Extract the (x, y) coordinate from the center of the cell holding the provided text.  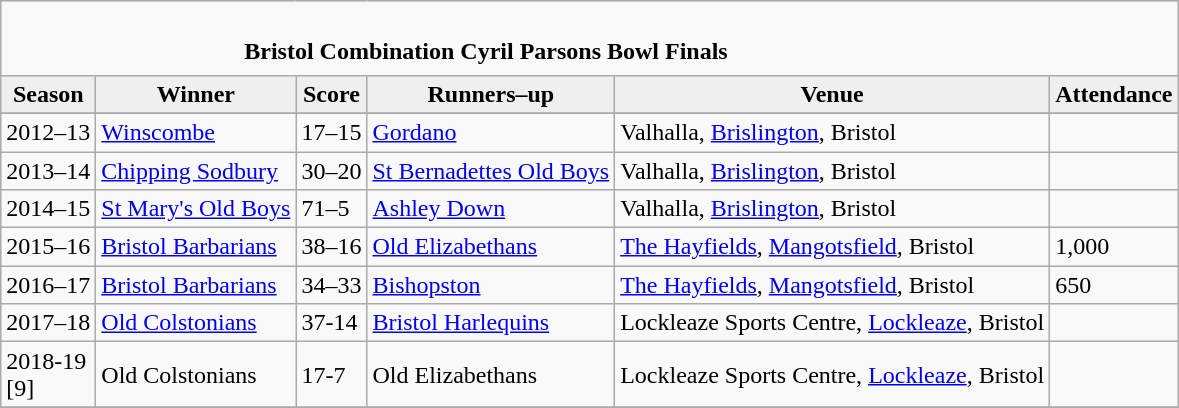
St Bernadettes Old Boys (491, 171)
17–15 (332, 132)
Gordano (491, 132)
37-14 (332, 323)
Winner (196, 94)
Bristol Harlequins (491, 323)
71–5 (332, 209)
17-7 (332, 374)
St Mary's Old Boys (196, 209)
2014–15 (48, 209)
Attendance (1114, 94)
650 (1114, 285)
Season (48, 94)
Score (332, 94)
1,000 (1114, 247)
2017–18 (48, 323)
2018-19[9] (48, 374)
Runners–up (491, 94)
Ashley Down (491, 209)
Winscombe (196, 132)
2016–17 (48, 285)
2012–13 (48, 132)
Bishopston (491, 285)
34–33 (332, 285)
30–20 (332, 171)
38–16 (332, 247)
2015–16 (48, 247)
Venue (832, 94)
Chipping Sodbury (196, 171)
2013–14 (48, 171)
